Return the (x, y) coordinate for the center point of the cell that contains the specified text.  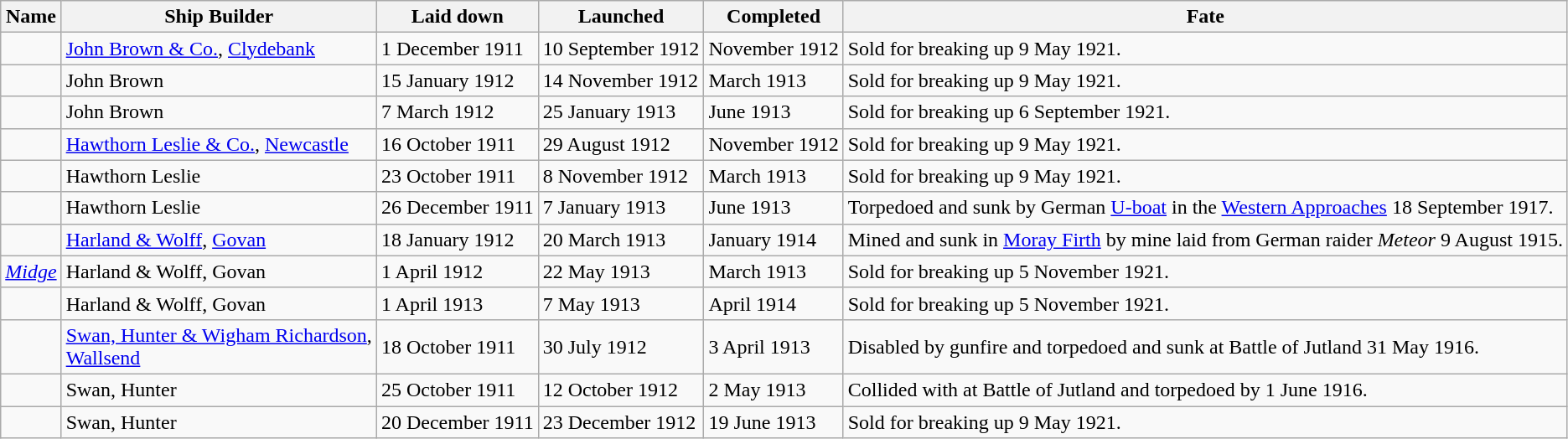
12 October 1912 (621, 390)
22 May 1913 (621, 271)
January 1914 (774, 240)
John Brown & Co., Clydebank (219, 49)
Collided with at Battle of Jutland and torpedoed by 1 June 1916. (1205, 390)
Disabled by gunfire and torpedoed and sunk at Battle of Jutland 31 May 1916. (1205, 347)
18 October 1911 (458, 347)
23 October 1911 (458, 176)
18 January 1912 (458, 240)
20 December 1911 (458, 421)
Midge (31, 271)
8 November 1912 (621, 176)
20 March 1913 (621, 240)
30 July 1912 (621, 347)
25 October 1911 (458, 390)
1 April 1912 (458, 271)
15 January 1912 (458, 80)
25 January 1913 (621, 112)
14 November 1912 (621, 80)
Launched (621, 17)
26 December 1911 (458, 208)
23 December 1912 (621, 421)
Fate (1205, 17)
7 May 1913 (621, 303)
3 April 1913 (774, 347)
2 May 1913 (774, 390)
Completed (774, 17)
19 June 1913 (774, 421)
10 September 1912 (621, 49)
7 January 1913 (621, 208)
Laid down (458, 17)
Sold for breaking up 6 September 1921. (1205, 112)
1 December 1911 (458, 49)
16 October 1911 (458, 144)
Mined and sunk in Moray Firth by mine laid from German raider Meteor 9 August 1915. (1205, 240)
April 1914 (774, 303)
Hawthorn Leslie & Co., Newcastle (219, 144)
Name (31, 17)
Torpedoed and sunk by German U-boat in the Western Approaches 18 September 1917. (1205, 208)
7 March 1912 (458, 112)
1 April 1913 (458, 303)
Swan, Hunter & Wigham Richardson, Wallsend (219, 347)
29 August 1912 (621, 144)
Ship Builder (219, 17)
